Output the (x, y) coordinate of the center of the cell containing the given text.  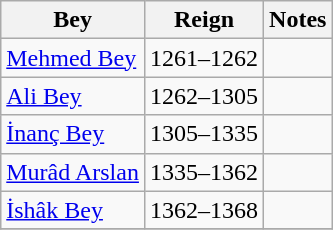
İnanç Bey (73, 134)
Reign (204, 20)
1362–1368 (204, 210)
1335–1362 (204, 172)
İshâk Bey (73, 210)
Notes (298, 20)
Mehmed Bey (73, 58)
Bey (73, 20)
1305–1335 (204, 134)
1262–1305 (204, 96)
1261–1262 (204, 58)
Ali Bey (73, 96)
Murâd Arslan (73, 172)
